Find where the given text appears and provide that cell's center as [X, Y] coordinate. 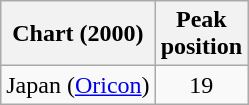
Chart (2000) [78, 34]
19 [201, 85]
Japan (Oricon) [78, 85]
Peakposition [201, 34]
